Find where the given text appears and provide that cell's center as [X, Y] coordinate. 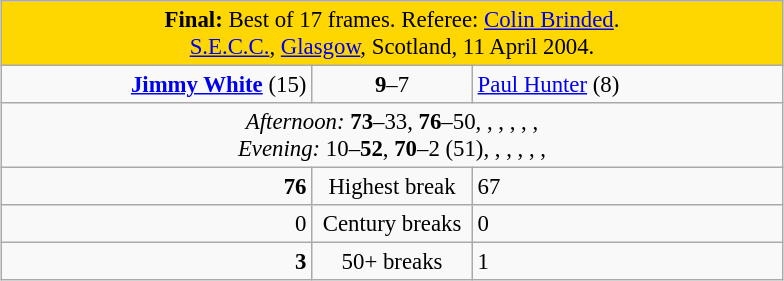
1 [628, 262]
Highest break [392, 187]
67 [628, 187]
9–7 [392, 85]
Century breaks [392, 224]
Jimmy White (15) [156, 85]
3 [156, 262]
Paul Hunter (8) [628, 85]
Afternoon: 73–33, 76–50, , , , , , Evening: 10–52, 70–2 (51), , , , , , [392, 136]
76 [156, 187]
50+ breaks [392, 262]
Final: Best of 17 frames. Referee: Colin Brinded.S.E.C.C., Glasgow, Scotland, 11 April 2004. [392, 34]
